For the text-containing cell, return its midpoint in (x, y) coordinate format. 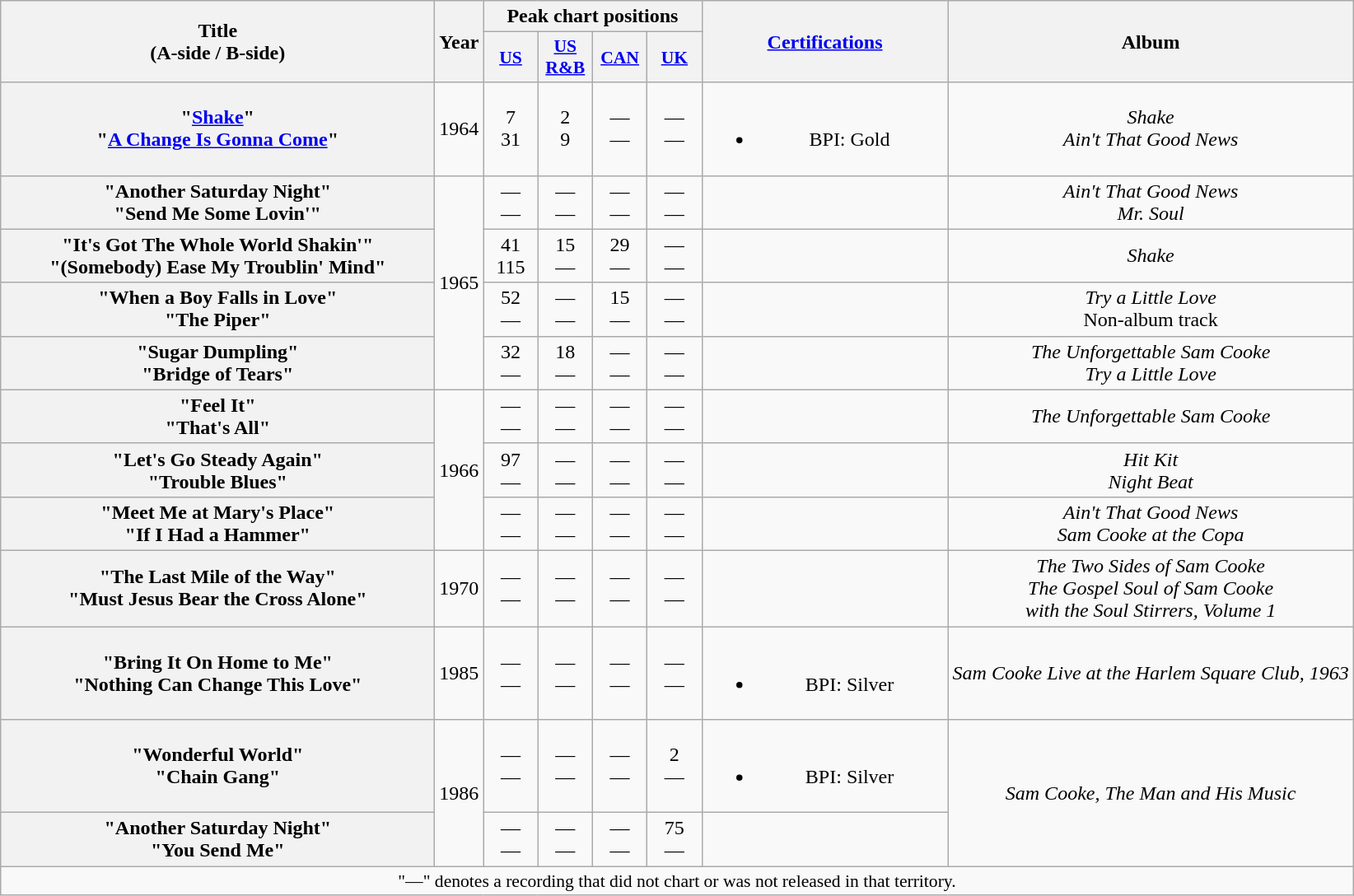
"Bring It On Home to Me""Nothing Can Change This Love" (217, 672)
"Another Saturday Night""You Send Me" (217, 840)
Shake (1151, 255)
"Wonderful World""Chain Gang" (217, 766)
Year (460, 41)
Sam Cooke, The Man and His Music (1151, 793)
ShakeAin't That Good News (1151, 128)
"Let's Go Steady Again""Trouble Blues" (217, 469)
29 (565, 128)
UK (675, 58)
"—" denotes a recording that did not chart or was not released in that territory. (677, 881)
"Sugar Dumpling""Bridge of Tears" (217, 362)
Sam Cooke Live at the Harlem Square Club, 1963 (1151, 672)
Ain't That Good NewsMr. Soul (1151, 203)
Ain't That Good NewsSam Cooke at the Copa (1151, 524)
"It's Got The Whole World Shakin'""(Somebody) Ease My Troublin' Mind" (217, 255)
US (511, 58)
1986 (460, 793)
US R&B (565, 58)
BPI: Gold (825, 128)
Try a Little LoveNon-album track (1151, 310)
Peak chart positions (593, 16)
1965 (460, 282)
1964 (460, 128)
731 (511, 128)
Album (1151, 41)
"Shake""A Change Is Gonna Come" (217, 128)
The Two Sides of Sam CookeThe Gospel Soul of Sam Cookewith the Soul Stirrers, Volume 1 (1151, 588)
Certifications (825, 41)
97— (511, 469)
"When a Boy Falls in Love""The Piper" (217, 310)
"Meet Me at Mary's Place""If I Had a Hammer" (217, 524)
52— (511, 310)
18— (565, 362)
29— (619, 255)
1985 (460, 672)
CAN (619, 58)
75 — (675, 840)
The Unforgettable Sam CookeTry a Little Love (1151, 362)
The Unforgettable Sam Cooke (1151, 417)
41115 (511, 255)
2 — (675, 766)
"The Last Mile of the Way""Must Jesus Bear the Cross Alone" (217, 588)
32— (511, 362)
"Feel It""That's All" (217, 417)
"Another Saturday Night""Send Me Some Lovin'" (217, 203)
1970 (460, 588)
Hit KitNight Beat (1151, 469)
1966 (460, 469)
Title(A-side / B-side) (217, 41)
